For the text-containing cell, return its midpoint in (x, y) coordinate format. 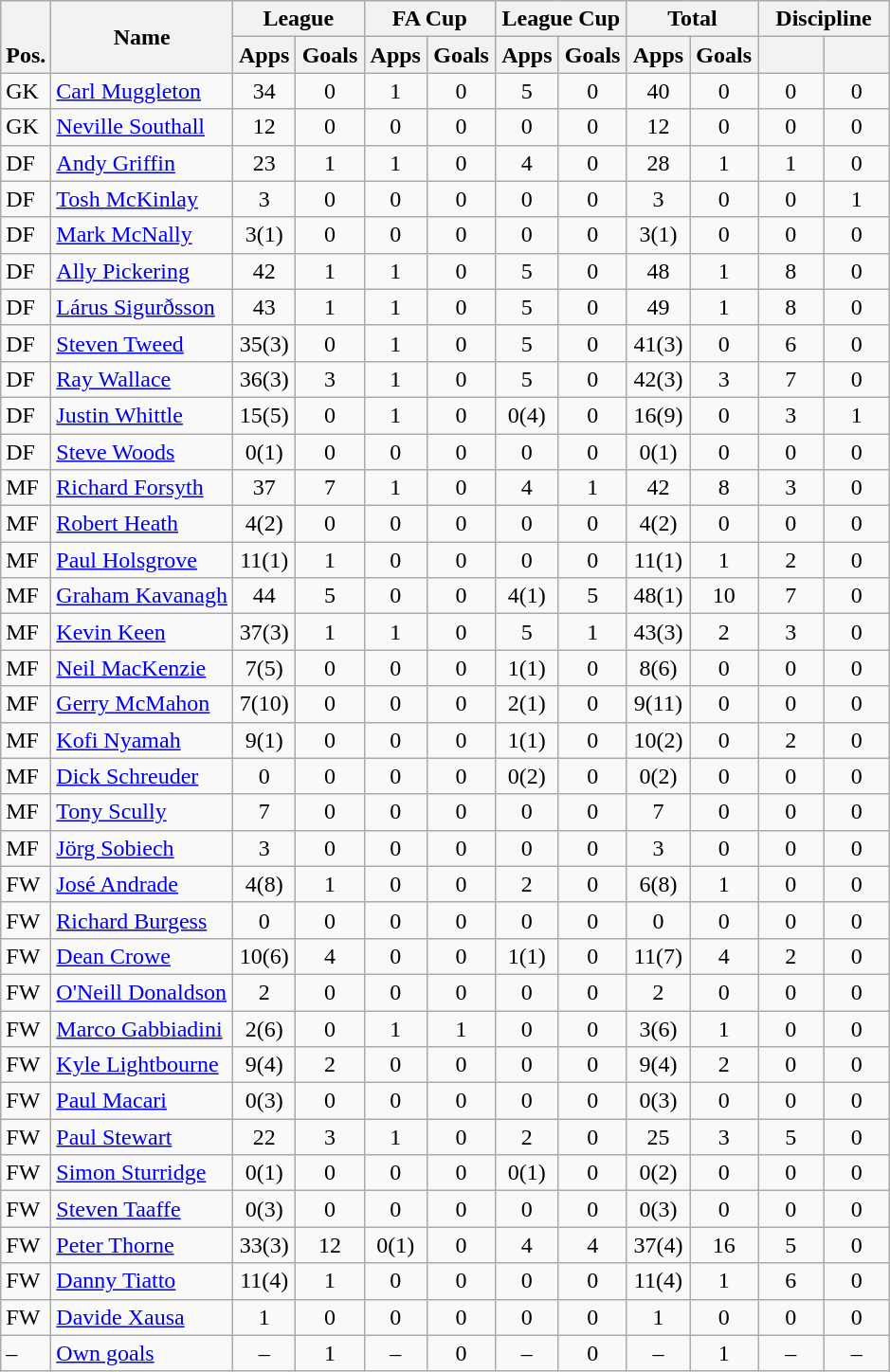
Steve Woods (142, 452)
Lárus Sigurðsson (142, 307)
44 (263, 596)
15(5) (263, 415)
Dean Crowe (142, 956)
Steven Tweed (142, 343)
25 (658, 1137)
11(7) (658, 956)
16(9) (658, 415)
Danny Tiatto (142, 1281)
6(8) (658, 884)
League Cup (561, 19)
2(6) (263, 1028)
48 (658, 271)
16 (724, 1245)
4(1) (527, 596)
0(4) (527, 415)
Marco Gabbiadini (142, 1028)
League (298, 19)
Mark McNally (142, 235)
FA Cup (430, 19)
23 (263, 163)
Own goals (142, 1353)
28 (658, 163)
Andy Griffin (142, 163)
34 (263, 91)
22 (263, 1137)
37(3) (263, 632)
40 (658, 91)
Neville Southall (142, 127)
Richard Burgess (142, 920)
3(6) (658, 1028)
Jörg Sobiech (142, 848)
42(3) (658, 379)
36(3) (263, 379)
Discipline (825, 19)
Steven Taaffe (142, 1209)
43 (263, 307)
Graham Kavanagh (142, 596)
33(3) (263, 1245)
Gerry McMahon (142, 704)
Davide Xausa (142, 1317)
Dick Schreuder (142, 776)
O'Neill Donaldson (142, 992)
Total (692, 19)
Carl Muggleton (142, 91)
7(10) (263, 704)
Kyle Lightbourne (142, 1065)
9(11) (658, 704)
Ally Pickering (142, 271)
8(6) (658, 668)
Ray Wallace (142, 379)
37(4) (658, 1245)
Justin Whittle (142, 415)
10(2) (658, 740)
Tosh McKinlay (142, 199)
Robert Heath (142, 524)
José Andrade (142, 884)
Paul Stewart (142, 1137)
Tony Scully (142, 812)
4(8) (263, 884)
41(3) (658, 343)
9(1) (263, 740)
Paul Macari (142, 1101)
10 (724, 596)
49 (658, 307)
Paul Holsgrove (142, 560)
Name (142, 37)
37 (263, 488)
48(1) (658, 596)
2(1) (527, 704)
Richard Forsyth (142, 488)
Kofi Nyamah (142, 740)
43(3) (658, 632)
35(3) (263, 343)
Kevin Keen (142, 632)
Simon Sturridge (142, 1173)
Peter Thorne (142, 1245)
10(6) (263, 956)
Neil MacKenzie (142, 668)
7(5) (263, 668)
Pos. (27, 37)
